Provide the [x, y] coordinate of the cell's center where the given text is located.  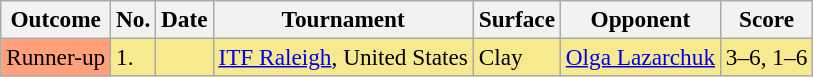
Score [766, 19]
Date [184, 19]
Surface [516, 19]
No. [134, 19]
Clay [516, 57]
Tournament [343, 19]
Olga Lazarchuk [640, 57]
Runner-up [56, 57]
1. [134, 57]
ITF Raleigh, United States [343, 57]
Opponent [640, 19]
3–6, 1–6 [766, 57]
Outcome [56, 19]
